Find where the given text appears and provide that cell's center as (x, y) coordinate. 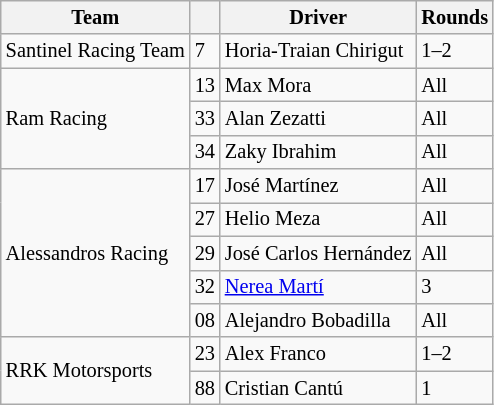
13 (205, 85)
Alessandros Racing (96, 253)
34 (205, 152)
08 (205, 320)
17 (205, 186)
RRK Motorsports (96, 370)
29 (205, 253)
José Carlos Hernández (318, 253)
Max Mora (318, 85)
José Martínez (318, 186)
32 (205, 287)
Zaky Ibrahim (318, 152)
Ram Racing (96, 118)
Alan Zezatti (318, 118)
Alex Franco (318, 354)
1 (454, 388)
Santinel Racing Team (96, 51)
7 (205, 51)
Horia-Traian Chirigut (318, 51)
Alejandro Bobadilla (318, 320)
33 (205, 118)
3 (454, 287)
88 (205, 388)
Team (96, 17)
Rounds (454, 17)
Cristian Cantú (318, 388)
Nerea Martí (318, 287)
23 (205, 354)
27 (205, 219)
Driver (318, 17)
Helio Meza (318, 219)
